Provide the (X, Y) coordinate of the cell's center where the given text is located.  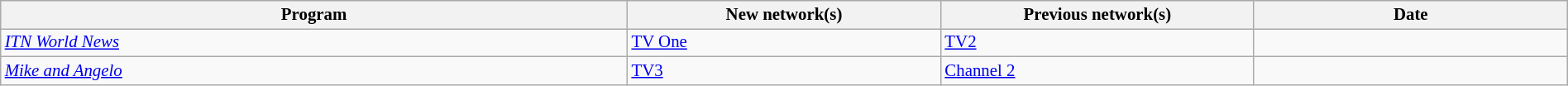
Date (1411, 15)
TV2 (1097, 42)
TV One (784, 42)
ITN World News (314, 42)
Program (314, 15)
Previous network(s) (1097, 15)
New network(s) (784, 15)
TV3 (784, 70)
Mike and Angelo (314, 70)
Channel 2 (1097, 70)
